Detect which cell encompasses the target text, then output its [X, Y] center coordinate. 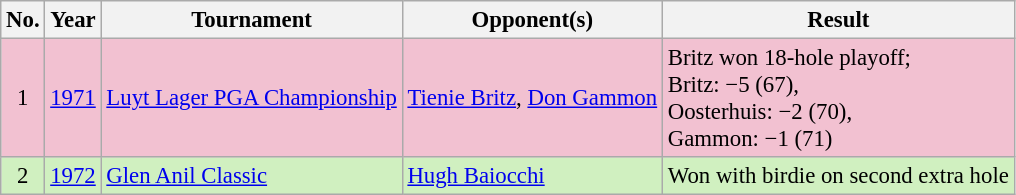
1972 [73, 176]
Tournament [252, 20]
Glen Anil Classic [252, 176]
Britz won 18-hole playoff;Britz: −5 (67),Oosterhuis: −2 (70),Gammon: −1 (71) [838, 98]
1 [23, 98]
Hugh Baiocchi [532, 176]
Won with birdie on second extra hole [838, 176]
Luyt Lager PGA Championship [252, 98]
No. [23, 20]
Opponent(s) [532, 20]
1971 [73, 98]
Tienie Britz, Don Gammon [532, 98]
Result [838, 20]
Year [73, 20]
2 [23, 176]
